For the text-containing cell, return its midpoint in [x, y] coordinate format. 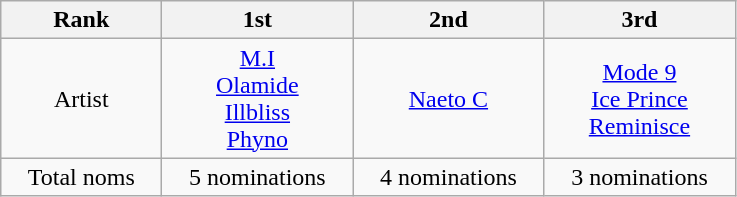
1st [258, 20]
3 nominations [640, 177]
Rank [82, 20]
2nd [448, 20]
Mode 9Ice PrinceReminisce [640, 98]
Naeto C [448, 98]
M.IOlamideIllblissPhyno [258, 98]
4 nominations [448, 177]
Artist [82, 98]
3rd [640, 20]
5 nominations [258, 177]
Total noms [82, 177]
